Pinpoint the cell where the given text exists, returning its (x, y) midpoint coordinate. 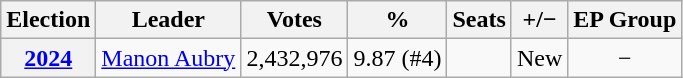
2,432,976 (294, 58)
Manon Aubry (168, 58)
9.87 (#4) (398, 58)
2024 (48, 58)
New (539, 58)
Votes (294, 20)
EP Group (625, 20)
+/− (539, 20)
Leader (168, 20)
− (625, 58)
Election (48, 20)
Seats (479, 20)
% (398, 20)
